Detect which cell encompasses the target text, then output its [X, Y] center coordinate. 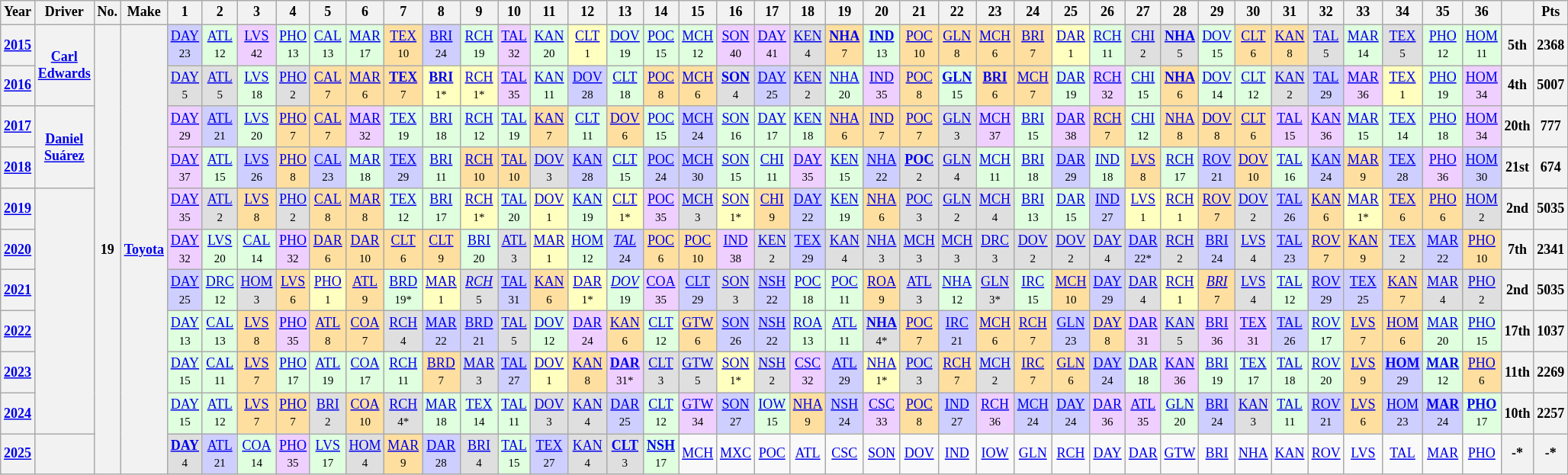
30 [1253, 12]
DOV [919, 454]
RCH36 [995, 413]
RCH [1071, 454]
PHO8 [293, 168]
2025 [18, 454]
DAR22* [1142, 249]
KAN24 [1326, 168]
2269 [1551, 372]
TAL23 [1290, 249]
MAR3 [479, 372]
SON26 [736, 332]
TAL18 [1290, 372]
1 [185, 12]
KAN11 [549, 86]
ROA9 [882, 290]
NHA7 [845, 45]
2019 [18, 209]
DAR10 [365, 249]
RCH32 [1107, 86]
15 [698, 12]
IND38 [736, 249]
MAR24 [1443, 413]
TEX17 [1253, 372]
TEX31 [1253, 332]
27 [1142, 12]
IND [957, 454]
32 [1326, 12]
DAY41 [772, 45]
PHO13 [293, 45]
PHO19 [1443, 86]
DOV6 [625, 127]
RCH4 [403, 332]
LVS18 [256, 86]
KAN5 [1180, 332]
14 [660, 12]
GTW34 [698, 413]
DAR4 [1142, 290]
KEN19 [845, 209]
HOM11 [1483, 45]
2021 [18, 290]
PHO15 [1483, 332]
DAR1* [587, 290]
2023 [18, 372]
MAR36 [1363, 86]
MCH [698, 454]
MAR32 [365, 127]
ATL [808, 454]
CHI2 [1142, 45]
DAR36 [1107, 413]
KEN4 [808, 45]
BRI36 [1217, 332]
DAR31 [1142, 332]
MXC [736, 454]
DAR15 [1071, 209]
LVS9 [1363, 372]
20th [1518, 127]
7 [403, 12]
MAR6 [365, 86]
NHA9 [808, 413]
COA17 [365, 372]
DRC3 [995, 249]
BRI2 [328, 413]
DAR38 [1071, 127]
2017 [18, 127]
LVS1 [1142, 209]
TEX10 [403, 45]
KAN19 [587, 209]
KEN18 [808, 127]
BRD7 [442, 372]
35 [1443, 12]
23 [995, 12]
POC11 [845, 290]
MCH30 [698, 168]
TAL29 [1326, 86]
9 [479, 12]
LVS42 [256, 45]
NHA12 [957, 290]
PHO12 [1443, 45]
2015 [18, 45]
TEX25 [1363, 290]
Pts [1551, 12]
TAL27 [514, 372]
BRI4 [479, 454]
BRI6 [995, 86]
MAR12 [1443, 372]
RCH10 [479, 168]
DAY5 [185, 86]
ATL29 [845, 372]
SON [882, 454]
ATL15 [220, 168]
HOM30 [1483, 168]
ATL19 [328, 372]
MAR20 [1443, 332]
GTW5 [698, 372]
TAL24 [625, 249]
DAY17 [772, 127]
GLN20 [1180, 413]
MAR15 [1363, 127]
2341 [1551, 249]
BRD21 [479, 332]
POC24 [660, 168]
MAR4 [1443, 290]
HOM12 [587, 249]
2020 [18, 249]
BRI1* [442, 86]
KAN2 [1290, 86]
TAL32 [514, 45]
BRI [1217, 454]
NSH24 [845, 413]
CLT1 [587, 45]
DAR6 [328, 249]
NHA5 [1180, 45]
POC18 [808, 290]
GLN2 [957, 209]
MAR [1443, 454]
IND35 [882, 86]
DAR29 [1071, 168]
DAR28 [442, 454]
SON15 [736, 168]
DAY8 [1107, 332]
GTW6 [698, 332]
DAR18 [1142, 372]
TAL35 [514, 86]
TEX28 [1403, 168]
NHA22 [882, 168]
GLN3 [957, 127]
TEX6 [1403, 209]
TAL19 [514, 127]
CSC32 [808, 372]
KAN20 [549, 45]
POC6 [660, 249]
GLN3* [995, 290]
21 [919, 12]
5 [328, 12]
CLT11 [587, 127]
2016 [18, 86]
ATL8 [328, 332]
BRI19 [1217, 372]
NHA1* [882, 372]
2 [220, 12]
CLT18 [625, 86]
PHO36 [1443, 168]
13 [625, 12]
BRI20 [479, 249]
ATL2 [220, 209]
DRC12 [220, 290]
18 [808, 12]
674 [1551, 168]
RCH4* [403, 413]
NHA [1253, 454]
TAL31 [514, 290]
GLN23 [1071, 332]
PHO32 [293, 249]
2022 [18, 332]
1037 [1551, 332]
TAL16 [1290, 168]
MAR8 [365, 209]
777 [1551, 127]
IND7 [882, 127]
DAY32 [185, 249]
MAR17 [365, 45]
CLT15 [625, 168]
36 [1483, 12]
IRC15 [1033, 290]
ROV17 [1326, 332]
KAN9 [1363, 249]
BRI11 [442, 168]
22 [957, 12]
LVS [1363, 454]
TEX27 [549, 454]
17 [772, 12]
10th [1518, 413]
20 [882, 12]
26 [1107, 12]
TAL12 [1290, 290]
2257 [1551, 413]
No. [107, 12]
KEN15 [845, 168]
PHO18 [1443, 127]
8 [442, 12]
TEX7 [403, 86]
DAY37 [185, 168]
DOV12 [549, 332]
Toyota [143, 249]
MCH7 [1033, 86]
4 [293, 12]
CHI12 [1142, 127]
2024 [18, 413]
CSC [845, 454]
HOM6 [1403, 332]
DAR25 [625, 413]
MAR1* [1363, 209]
PHO10 [1483, 249]
RCH2 [1180, 249]
6 [365, 12]
7th [1518, 249]
IRC21 [957, 332]
GLN15 [957, 86]
DAR19 [1071, 86]
MCH4 [995, 209]
10 [514, 12]
MCH12 [698, 45]
29 [1217, 12]
HOM29 [1403, 372]
BRD19* [403, 290]
GLN4 [957, 168]
TAL20 [514, 209]
TEX1 [1403, 86]
NHA8 [1180, 127]
ROV [1326, 454]
MCH10 [1071, 290]
5007 [1551, 86]
16 [736, 12]
ATL5 [220, 86]
34 [1403, 12]
33 [1363, 12]
CHI15 [1142, 86]
CLT9 [442, 249]
GLN [1033, 454]
11th [1518, 372]
NHA20 [845, 86]
CAL11 [220, 372]
NSH17 [660, 454]
MCH2 [995, 372]
RCH12 [479, 127]
2368 [1551, 45]
IOW15 [772, 413]
SON27 [736, 413]
DAY22 [808, 209]
DAY23 [185, 45]
DAR [1142, 454]
HOM3 [256, 290]
KAN28 [587, 168]
HOM4 [365, 454]
TEX12 [403, 209]
CAL8 [328, 209]
KAN3 [1253, 413]
5th [1518, 45]
ROV29 [1326, 290]
CHI9 [772, 209]
MCH11 [995, 168]
DOV14 [1217, 86]
POC2 [919, 168]
POC35 [660, 209]
2018 [18, 168]
CLT1* [625, 209]
KAN [1290, 454]
GLN8 [957, 45]
COA10 [365, 413]
SON4 [736, 86]
11 [549, 12]
IND13 [882, 45]
NSH2 [772, 372]
LVS17 [328, 454]
CSC33 [882, 413]
ATL11 [845, 332]
DAY [1107, 454]
21st [1518, 168]
DOV8 [1217, 127]
12 [587, 12]
28 [1180, 12]
DOV28 [587, 86]
Year [18, 12]
NHA3 [882, 249]
NHA4* [882, 332]
POC [772, 454]
DAR1 [1071, 45]
COA35 [660, 290]
Driver [64, 12]
3 [256, 12]
TEX19 [403, 127]
BRI13 [1033, 209]
SON3 [736, 290]
31 [1290, 12]
DAR24 [587, 332]
TAL10 [514, 168]
GTW [1180, 454]
SON40 [736, 45]
DAY13 [185, 332]
ROV20 [1326, 372]
Daniel Suárez [64, 146]
PHO1 [328, 290]
ROA13 [808, 332]
MCH37 [995, 127]
RCH5 [479, 290]
MAR14 [1363, 45]
CHI11 [772, 168]
ATL9 [365, 290]
SON16 [736, 127]
RCH17 [1180, 168]
IRC7 [1033, 372]
17th [1518, 332]
25 [1071, 12]
BRI17 [442, 209]
COA7 [365, 332]
4th [1518, 86]
DOV10 [1253, 168]
HOM2 [1483, 209]
LVS26 [256, 168]
Make [143, 12]
HOM23 [1403, 413]
CAL14 [256, 249]
IND18 [1107, 168]
Carl Edwards [64, 66]
DAR31* [625, 372]
IOW [995, 454]
ATL35 [1142, 413]
TAL [1403, 454]
DOV15 [1217, 45]
GLN6 [1071, 372]
CLT29 [698, 290]
CAL23 [328, 168]
TEX2 [1403, 249]
COA14 [256, 454]
RCH19 [479, 45]
24 [1033, 12]
BRI15 [1033, 127]
PHO [1483, 454]
TEX5 [1403, 45]
